For the text-containing cell, return its midpoint in (X, Y) coordinate format. 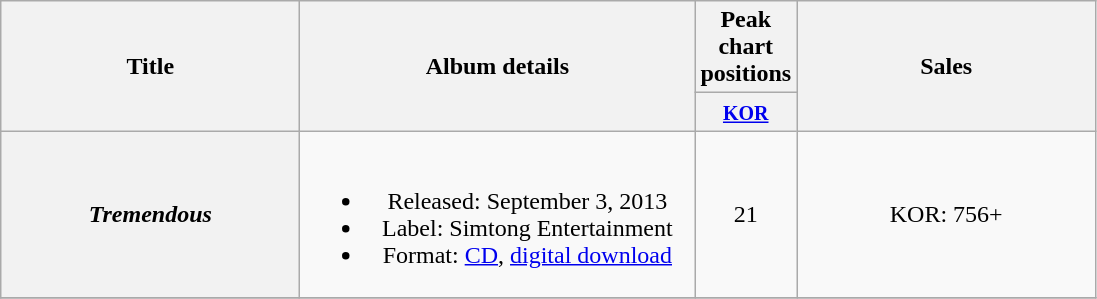
21 (746, 214)
Album details (498, 66)
Tremendous (150, 214)
Sales (946, 66)
Peak chart positions (746, 47)
Title (150, 66)
Released: September 3, 2013Label: Simtong EntertainmentFormat: CD, digital download (498, 214)
KOR (746, 112)
KOR: 756+ (946, 214)
